For the text-containing cell, return its midpoint in (X, Y) coordinate format. 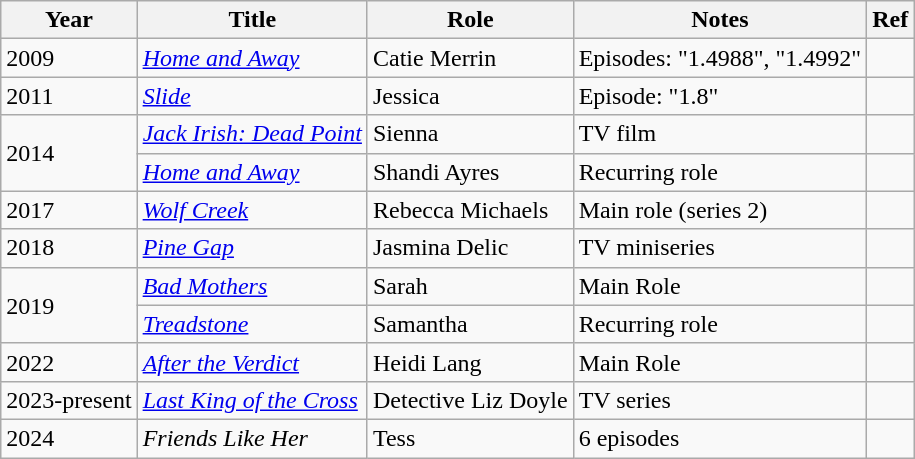
Shandi Ayres (470, 172)
Title (252, 20)
Treadstone (252, 324)
2024 (69, 438)
Jessica (470, 96)
Bad Mothers (252, 286)
2017 (69, 210)
Jack Irish: Dead Point (252, 134)
Wolf Creek (252, 210)
TV miniseries (720, 248)
Last King of the Cross (252, 400)
6 episodes (720, 438)
2014 (69, 153)
2022 (69, 362)
After the Verdict (252, 362)
Role (470, 20)
Ref (890, 20)
Catie Merrin (470, 58)
Main role (series 2) (720, 210)
2018 (69, 248)
Tess (470, 438)
2011 (69, 96)
2019 (69, 305)
Episode: "1.8" (720, 96)
Year (69, 20)
Sienna (470, 134)
2023-present (69, 400)
Rebecca Michaels (470, 210)
Notes (720, 20)
Sarah (470, 286)
TV series (720, 400)
Jasmina Delic (470, 248)
Episodes: "1.4988", "1.4992" (720, 58)
Friends Like Her (252, 438)
2009 (69, 58)
TV film (720, 134)
Samantha (470, 324)
Heidi Lang (470, 362)
Slide (252, 96)
Pine Gap (252, 248)
Detective Liz Doyle (470, 400)
